Identify which cell holds the provided text, then report its [x, y] central coordinate. 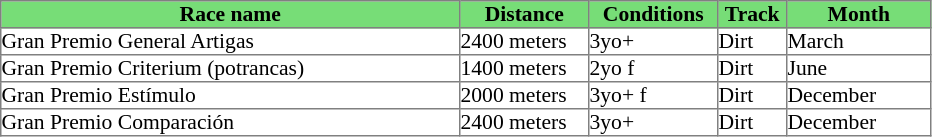
Gran Premio Comparación [230, 122]
Gran Premio Criterium (potrancas) [230, 68]
Track [752, 14]
Race name [230, 14]
Distance [524, 14]
2000 meters [524, 96]
March [859, 42]
June [859, 68]
Gran Premio Estímulo [230, 96]
Month [859, 14]
Conditions [654, 14]
2yo f [654, 68]
3yo+ f [654, 96]
1400 meters [524, 68]
Gran Premio General Artigas [230, 42]
